Return [X, Y] of the center of cell containing provided text 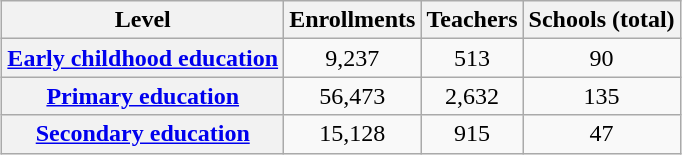
513 [472, 58]
90 [602, 58]
135 [602, 96]
915 [472, 134]
Enrollments [352, 20]
9,237 [352, 58]
Level [143, 20]
Primary education [143, 96]
15,128 [352, 134]
Secondary education [143, 134]
Early childhood education [143, 58]
Schools (total) [602, 20]
Teachers [472, 20]
2,632 [472, 96]
47 [602, 134]
56,473 [352, 96]
